Return the [x, y] coordinate for the center point of the cell that contains the specified text.  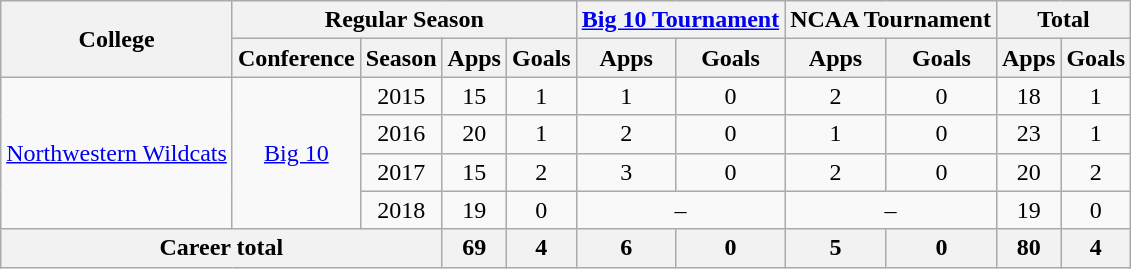
69 [474, 248]
Career total [222, 248]
2018 [401, 210]
2015 [401, 96]
NCAA Tournament [891, 20]
80 [1028, 248]
5 [836, 248]
23 [1028, 134]
Season [401, 58]
Regular Season [404, 20]
2016 [401, 134]
Big 10 Tournament [680, 20]
2017 [401, 172]
18 [1028, 96]
Conference [296, 58]
Total [1063, 20]
Northwestern Wildcats [117, 153]
3 [626, 172]
College [117, 39]
6 [626, 248]
Big 10 [296, 153]
